Extract the [X, Y] coordinate from the center of the cell holding the provided text.  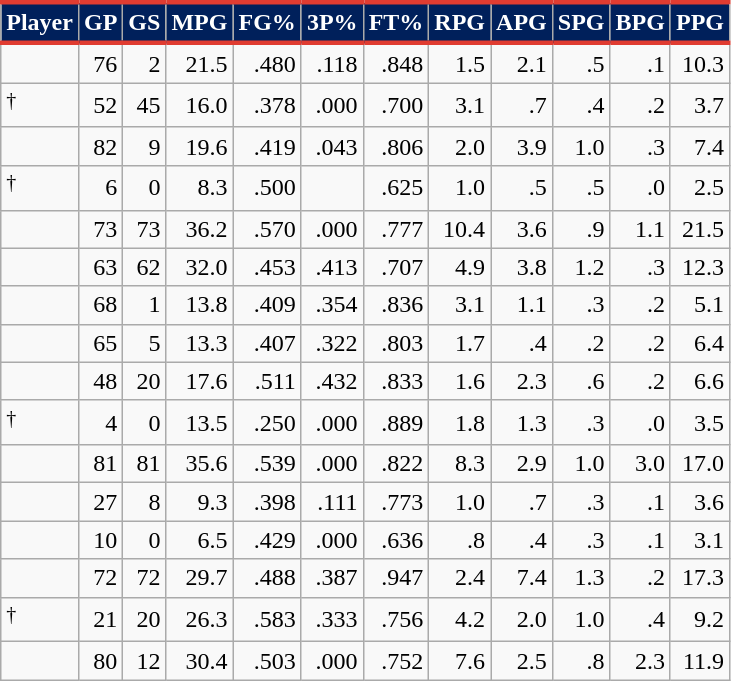
9 [144, 146]
.625 [396, 188]
4 [100, 422]
17.3 [700, 578]
27 [100, 502]
17.0 [700, 464]
PPG [700, 22]
6.6 [700, 381]
.707 [396, 267]
.583 [267, 620]
Player [40, 22]
3.7 [700, 106]
.947 [396, 578]
6.4 [700, 343]
4.2 [460, 620]
19.6 [200, 146]
.429 [267, 540]
17.6 [200, 381]
6 [100, 188]
APG [522, 22]
.511 [267, 381]
.250 [267, 422]
3.0 [640, 464]
9.2 [700, 620]
.848 [396, 63]
.322 [332, 343]
.570 [267, 229]
FG% [267, 22]
.756 [396, 620]
MPG [200, 22]
BPG [640, 22]
.488 [267, 578]
65 [100, 343]
3.5 [700, 422]
3P% [332, 22]
10 [100, 540]
29.7 [200, 578]
.413 [332, 267]
.700 [396, 106]
.407 [267, 343]
48 [100, 381]
21 [100, 620]
.419 [267, 146]
.409 [267, 305]
11.9 [700, 661]
63 [100, 267]
.889 [396, 422]
1.8 [460, 422]
.503 [267, 661]
10.3 [700, 63]
.118 [332, 63]
4.9 [460, 267]
12 [144, 661]
13.8 [200, 305]
.354 [332, 305]
.752 [396, 661]
FT% [396, 22]
2.9 [522, 464]
1.5 [460, 63]
RPG [460, 22]
.803 [396, 343]
.378 [267, 106]
.500 [267, 188]
2.4 [460, 578]
.387 [332, 578]
2 [144, 63]
1.6 [460, 381]
6.5 [200, 540]
52 [100, 106]
82 [100, 146]
1 [144, 305]
3.9 [522, 146]
.539 [267, 464]
12.3 [700, 267]
5.1 [700, 305]
7.6 [460, 661]
76 [100, 63]
13.3 [200, 343]
16.0 [200, 106]
GP [100, 22]
35.6 [200, 464]
5 [144, 343]
SPG [581, 22]
.773 [396, 502]
.777 [396, 229]
.432 [332, 381]
45 [144, 106]
GS [144, 22]
68 [100, 305]
13.5 [200, 422]
10.4 [460, 229]
36.2 [200, 229]
2.1 [522, 63]
.480 [267, 63]
.453 [267, 267]
1.7 [460, 343]
.398 [267, 502]
.836 [396, 305]
8 [144, 502]
32.0 [200, 267]
80 [100, 661]
.6 [581, 381]
.822 [396, 464]
3.8 [522, 267]
.111 [332, 502]
62 [144, 267]
.9 [581, 229]
.806 [396, 146]
30.4 [200, 661]
9.3 [200, 502]
.833 [396, 381]
1.2 [581, 267]
26.3 [200, 620]
.333 [332, 620]
.043 [332, 146]
.636 [396, 540]
